For the text-containing cell, return its midpoint in (X, Y) coordinate format. 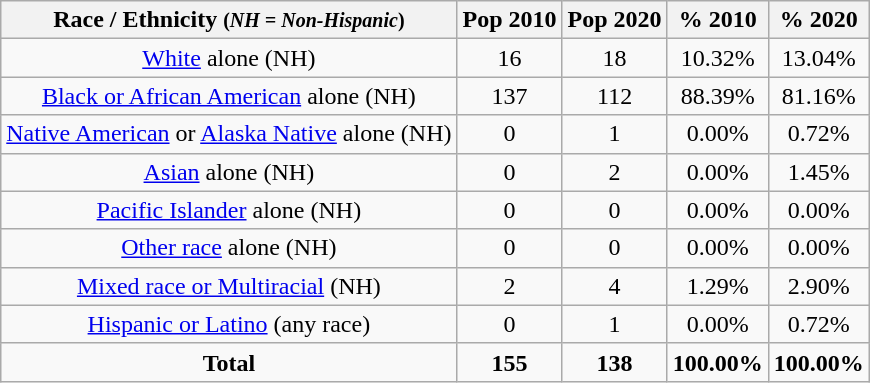
138 (614, 362)
Pacific Islander alone (NH) (229, 210)
Black or African American alone (NH) (229, 96)
Native American or Alaska Native alone (NH) (229, 134)
16 (510, 58)
18 (614, 58)
1.45% (818, 172)
Race / Ethnicity (NH = Non-Hispanic) (229, 20)
137 (510, 96)
% 2020 (818, 20)
1.29% (718, 286)
81.16% (818, 96)
% 2010 (718, 20)
Mixed race or Multiracial (NH) (229, 286)
Hispanic or Latino (any race) (229, 324)
White alone (NH) (229, 58)
112 (614, 96)
88.39% (718, 96)
10.32% (718, 58)
Asian alone (NH) (229, 172)
Other race alone (NH) (229, 248)
2.90% (818, 286)
Pop 2020 (614, 20)
155 (510, 362)
13.04% (818, 58)
Pop 2010 (510, 20)
4 (614, 286)
Total (229, 362)
